Return the [X, Y] coordinate for the center point of the cell that contains the specified text.  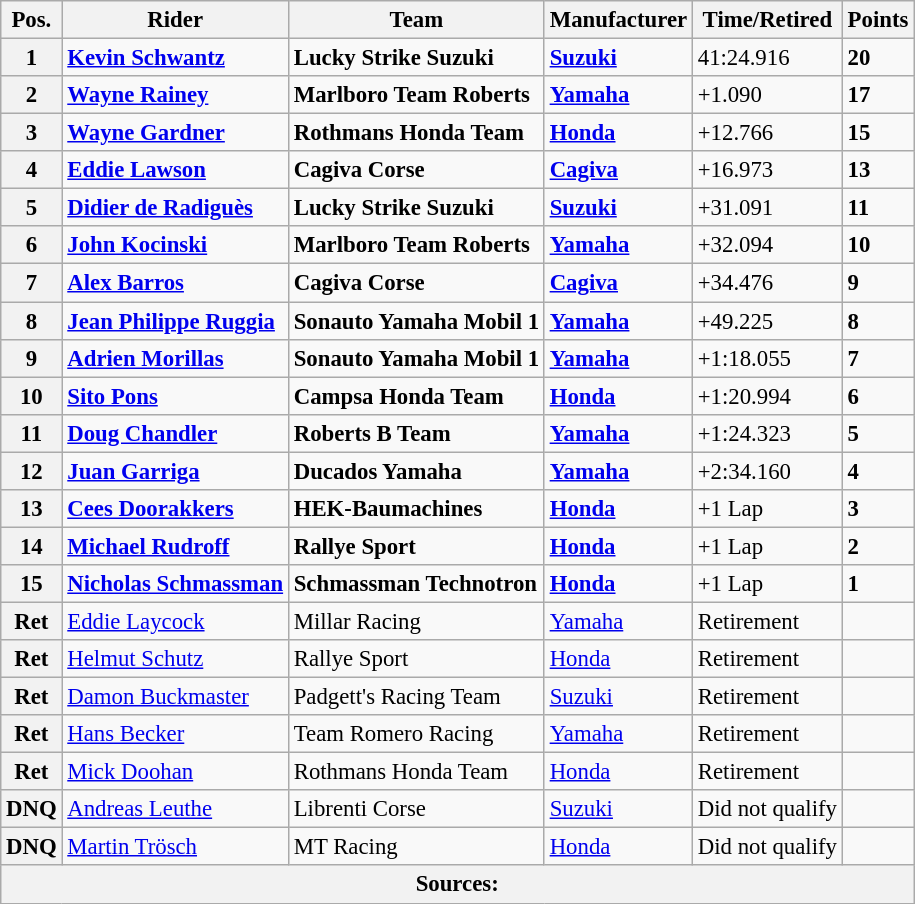
Eddie Laycock [175, 621]
John Kocinski [175, 245]
Ducados Yamaha [416, 471]
Adrien Morillas [175, 358]
Eddie Lawson [175, 170]
Roberts B Team [416, 433]
Team Romero Racing [416, 734]
Mick Doohan [175, 772]
Juan Garriga [175, 471]
Hans Becker [175, 734]
Andreas Leuthe [175, 809]
Cees Doorakkers [175, 509]
Points [878, 20]
41:24.916 [767, 58]
+1.090 [767, 95]
Michael Rudroff [175, 546]
+2:34.160 [767, 471]
Martin Trösch [175, 847]
Jean Philippe Ruggia [175, 321]
+1:20.994 [767, 396]
Manufacturer [618, 20]
Schmassman Technotron [416, 584]
Kevin Schwantz [175, 58]
Alex Barros [175, 283]
+12.766 [767, 133]
+32.094 [767, 245]
Didier de Radiguès [175, 208]
Damon Buckmaster [175, 697]
Padgett's Racing Team [416, 697]
12 [32, 471]
+34.476 [767, 283]
+31.091 [767, 208]
Librenti Corse [416, 809]
+1:24.323 [767, 433]
Sources: [458, 885]
HEK-Baumachines [416, 509]
Rider [175, 20]
Time/Retired [767, 20]
17 [878, 95]
Wayne Gardner [175, 133]
Campsa Honda Team [416, 396]
20 [878, 58]
Helmut Schutz [175, 659]
Team [416, 20]
+1:18.055 [767, 358]
Pos. [32, 20]
+49.225 [767, 321]
+16.973 [767, 170]
Sito Pons [175, 396]
MT Racing [416, 847]
14 [32, 546]
Nicholas Schmassman [175, 584]
Wayne Rainey [175, 95]
Doug Chandler [175, 433]
Millar Racing [416, 621]
